Search for the cell housing the specified text and yield its (x, y) center coordinate. 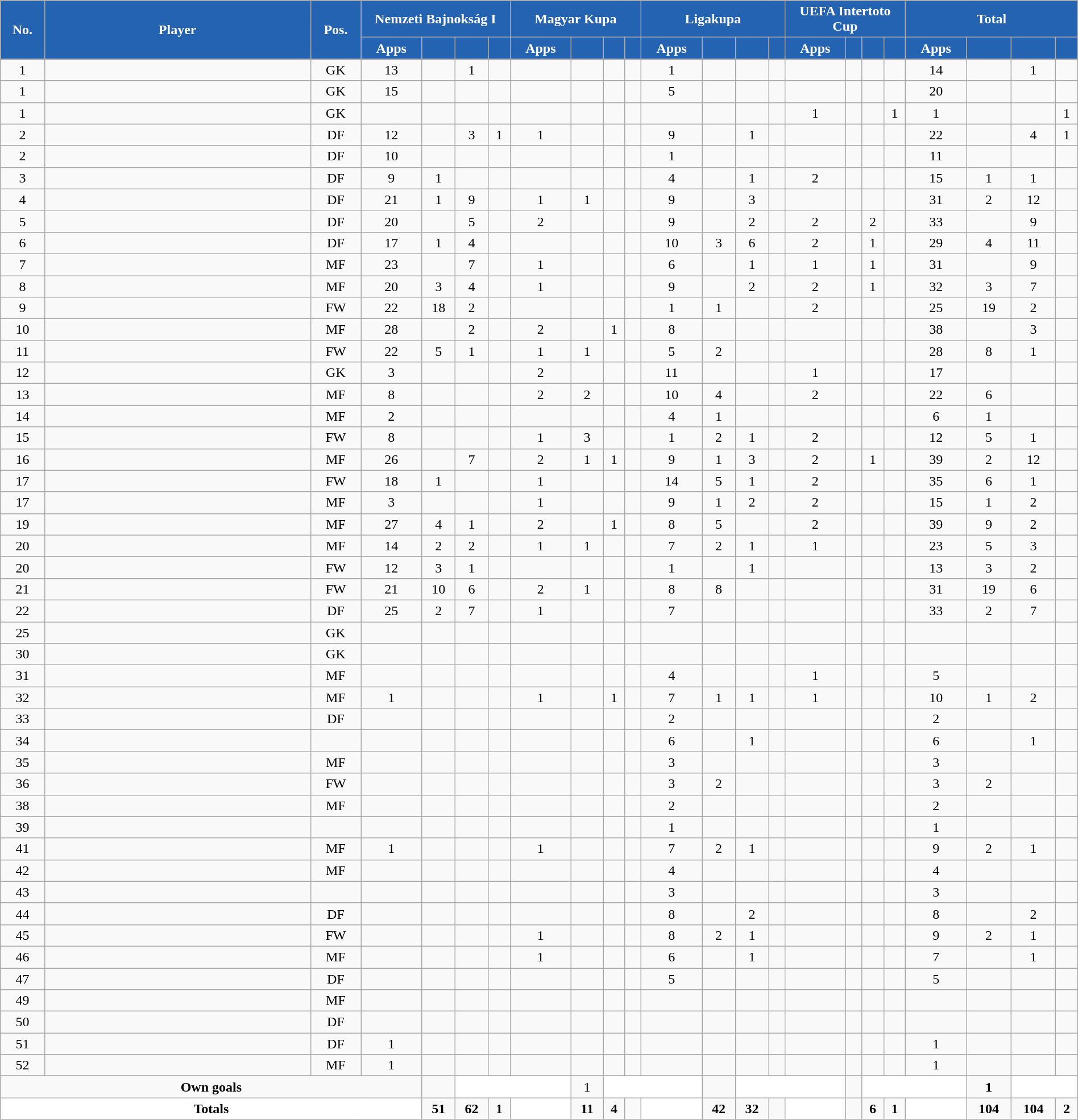
Magyar Kupa (575, 19)
26 (391, 459)
47 (23, 978)
30 (23, 654)
29 (936, 243)
43 (23, 892)
Total (992, 19)
45 (23, 935)
50 (23, 1022)
Own goals (212, 1087)
Totals (212, 1109)
52 (23, 1065)
36 (23, 784)
34 (23, 741)
44 (23, 914)
62 (471, 1109)
Player (177, 30)
Pos. (335, 30)
41 (23, 849)
No. (23, 30)
Nemzeti Bajnokság I (436, 19)
16 (23, 459)
49 (23, 1001)
27 (391, 524)
UEFA Intertoto Cup (845, 19)
46 (23, 957)
Ligakupa (713, 19)
